For the text-containing cell, return its midpoint in (x, y) coordinate format. 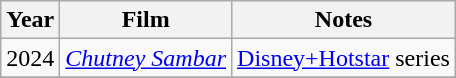
Chutney Sambar (146, 58)
Notes (344, 20)
Film (146, 20)
Year (30, 20)
2024 (30, 58)
Disney+Hotstar series (344, 58)
